Determine the (x, y) coordinate at the center of the cell enclosing the given text.  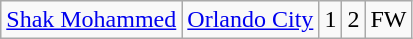
Orlando City (250, 20)
1 (330, 20)
Shak Mohammed (92, 20)
FW (388, 20)
2 (354, 20)
